Extract the [X, Y] coordinate from the center of the cell holding the provided text.  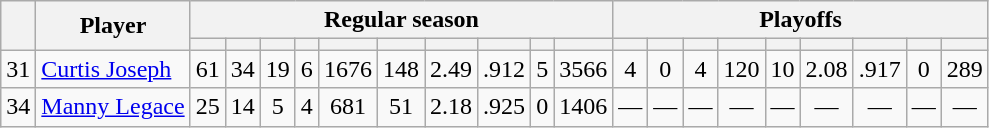
19 [278, 69]
148 [400, 69]
6 [306, 69]
.925 [504, 107]
3566 [584, 69]
51 [400, 107]
Regular season [402, 20]
31 [18, 69]
14 [242, 107]
681 [348, 107]
Player [113, 26]
2.08 [826, 69]
2.49 [452, 69]
61 [208, 69]
2.18 [452, 107]
120 [742, 69]
Playoffs [801, 20]
25 [208, 107]
Manny Legace [113, 107]
.912 [504, 69]
1676 [348, 69]
.917 [880, 69]
1406 [584, 107]
10 [782, 69]
Curtis Joseph [113, 69]
289 [964, 69]
